From the cell containing the given text, extract its center point as [X, Y] coordinate. 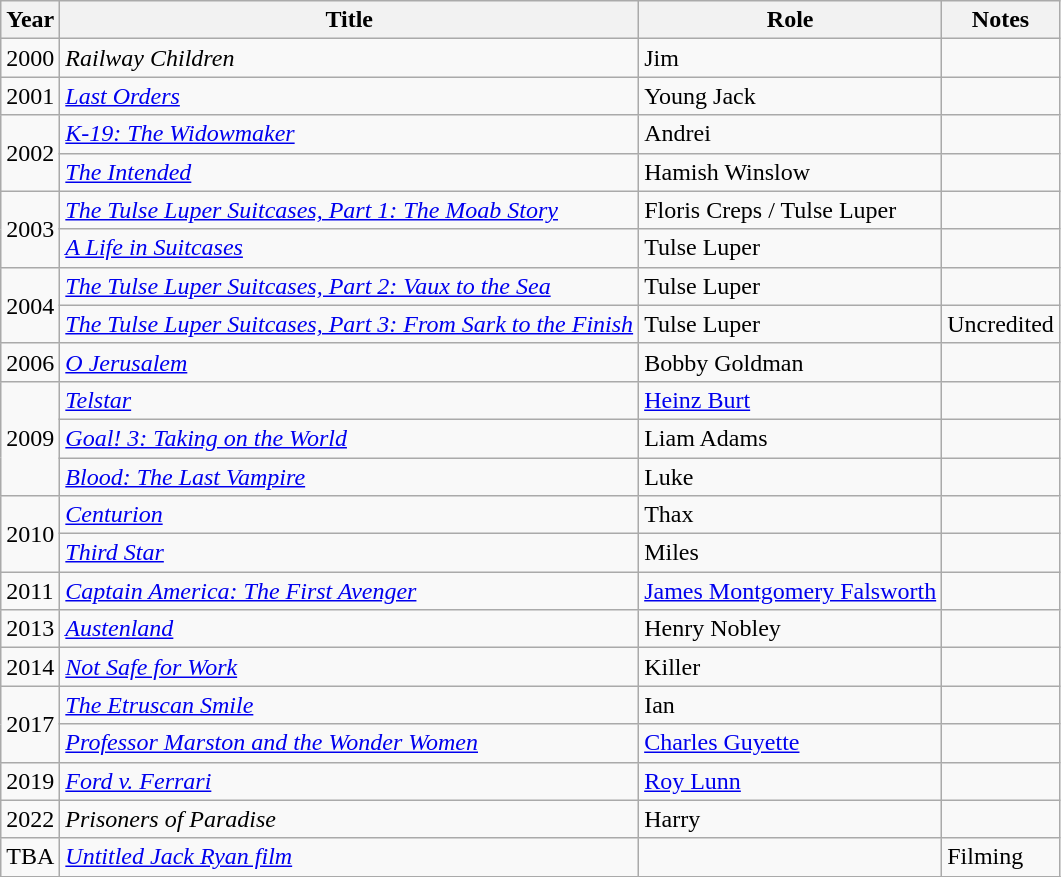
Year [30, 20]
Hamish Winslow [790, 172]
The Intended [350, 172]
Third Star [350, 553]
Notes [1001, 20]
Blood: The Last Vampire [350, 477]
Young Jack [790, 96]
Jim [790, 58]
2011 [30, 591]
Miles [790, 553]
2001 [30, 96]
Ian [790, 705]
Henry Nobley [790, 629]
Andrei [790, 134]
Role [790, 20]
Not Safe for Work [350, 667]
Uncredited [1001, 324]
Austenland [350, 629]
Professor Marston and the Wonder Women [350, 743]
2014 [30, 667]
Roy Lunn [790, 781]
2004 [30, 305]
2000 [30, 58]
A Life in Suitcases [350, 248]
2003 [30, 229]
Luke [790, 477]
Filming [1001, 857]
Bobby Goldman [790, 362]
The Tulse Luper Suitcases, Part 3: From Sark to the Finish [350, 324]
O Jerusalem [350, 362]
Harry [790, 819]
The Tulse Luper Suitcases, Part 1: The Moab Story [350, 210]
Prisoners of Paradise [350, 819]
2009 [30, 438]
Liam Adams [790, 438]
The Etruscan Smile [350, 705]
Telstar [350, 400]
Killer [790, 667]
Charles Guyette [790, 743]
The Tulse Luper Suitcases, Part 2: Vaux to the Sea [350, 286]
Heinz Burt [790, 400]
2002 [30, 153]
2017 [30, 724]
Ford v. Ferrari [350, 781]
K-19: The Widowmaker [350, 134]
James Montgomery Falsworth [790, 591]
Goal! 3: Taking on the World [350, 438]
Captain America: The First Avenger [350, 591]
2019 [30, 781]
2006 [30, 362]
Last Orders [350, 96]
Floris Creps / Tulse Luper [790, 210]
Centurion [350, 515]
Thax [790, 515]
Railway Children [350, 58]
Title [350, 20]
2010 [30, 534]
2013 [30, 629]
Untitled Jack Ryan film [350, 857]
TBA [30, 857]
2022 [30, 819]
